Identify which cell holds the provided text, then report its (x, y) central coordinate. 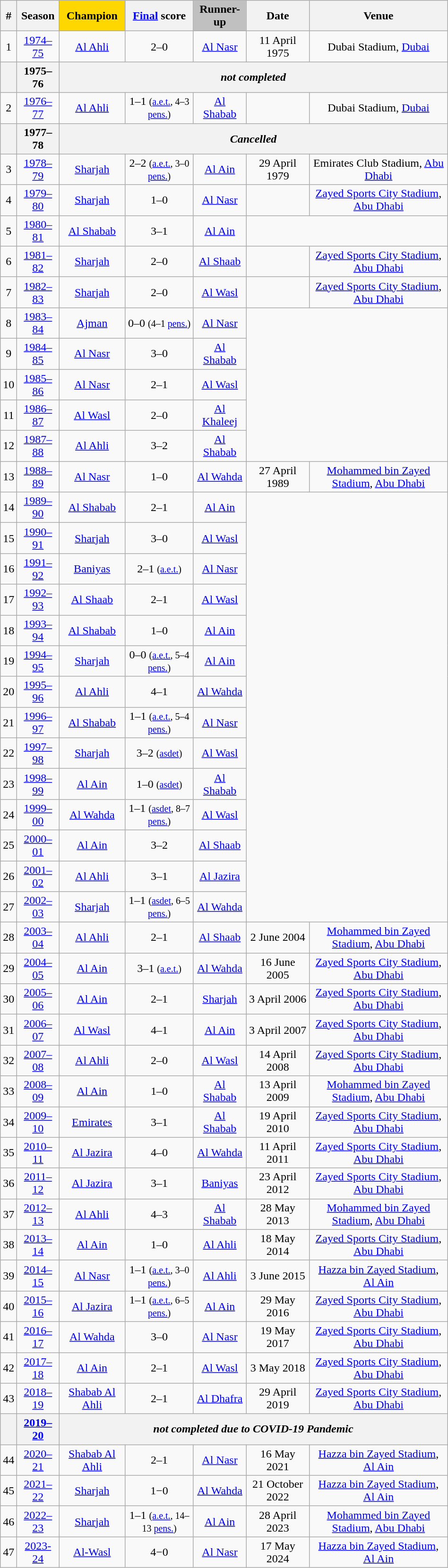
29 (9, 968)
13 April 2009 (278, 1091)
2 (9, 108)
17 May 2024 (278, 1552)
3 (9, 169)
8 (9, 323)
39 (9, 1275)
1 (9, 46)
6 (9, 262)
not completed (253, 77)
26 (9, 876)
4 (9, 200)
2023-24 (38, 1552)
29 April 2019 (278, 1399)
1992–93 (38, 600)
23 April 2012 (278, 1184)
4–0 (160, 1152)
13 (9, 477)
37 (9, 1214)
32 (9, 1061)
1−0 (160, 1491)
19 (9, 661)
29 April 1979 (278, 169)
1976–77 (38, 108)
31 (9, 1030)
40 (9, 1306)
19 April 2010 (278, 1122)
Emirates (92, 1122)
16 (9, 569)
28 April 2023 (278, 1522)
2021–22 (38, 1491)
3–1 (a.e.t.) (160, 968)
1974–75 (38, 46)
43 (9, 1399)
36 (9, 1184)
19 May 2017 (278, 1337)
41 (9, 1337)
Cancelled (253, 139)
14 April 2008 (278, 1061)
1999–00 (38, 814)
2014–15 (38, 1275)
Al Dhafra (219, 1399)
38 (9, 1245)
1–1 (asdet, 8–7 pens.) (160, 814)
2005–06 (38, 999)
21 (9, 723)
2020–21 (38, 1460)
1977–78 (38, 139)
16 May 2021 (278, 1460)
Ajman (92, 323)
11 April 2011 (278, 1152)
1987–88 (38, 446)
1984–85 (38, 353)
0–0 (4–1 pens.) (160, 323)
29 May 2016 (278, 1306)
Venue (379, 16)
1991–92 (38, 569)
21 October 2022 (278, 1491)
1975–76 (38, 77)
17 (9, 600)
2008–09 (38, 1091)
33 (9, 1091)
1995–96 (38, 691)
1989–90 (38, 507)
Runner-up (219, 16)
2022–23 (38, 1522)
1–1 (asdet, 6–5 pens.) (160, 907)
2007–08 (38, 1061)
1994–95 (38, 661)
1993–94 (38, 630)
27 (9, 907)
1988–89 (38, 477)
# (9, 16)
4–3 (160, 1214)
Emirates Club Stadium, Abu Dhabi (379, 169)
2017–18 (38, 1368)
2001–02 (38, 876)
28 May 2013 (278, 1214)
1982–83 (38, 292)
45 (9, 1491)
1998–99 (38, 784)
18 May 2014 (278, 1245)
2018–19 (38, 1399)
35 (9, 1152)
Final score (160, 16)
not completed due to COVID-19 Pandemic (253, 1429)
3 June 2015 (278, 1275)
44 (9, 1460)
2012–13 (38, 1214)
2006–07 (38, 1030)
1985–86 (38, 384)
24 (9, 814)
2016–17 (38, 1337)
2004–05 (38, 968)
5 (9, 230)
1–1 (a.e.t., 4–3 pens.) (160, 108)
42 (9, 1368)
4−0 (160, 1552)
Al-Wasl (92, 1552)
3–2 (asdet) (160, 753)
46 (9, 1522)
Season (38, 16)
10 (9, 384)
14 (9, 507)
27 April 1989 (278, 477)
3 May 2018 (278, 1368)
3 April 2007 (278, 1030)
2019–20 (38, 1429)
16 June 2005 (278, 968)
1996–97 (38, 723)
11 April 1975 (278, 46)
1978–79 (38, 169)
34 (9, 1122)
1997–98 (38, 753)
0–0 (a.e.t., 5–4 pens.) (160, 661)
1–1 (a.e.t., 14–13 pens.) (160, 1522)
1–1 (a.e.t., 6–5 pens.) (160, 1306)
2002–03 (38, 907)
20 (9, 691)
1980–81 (38, 230)
2010–11 (38, 1152)
28 (9, 938)
2015–16 (38, 1306)
1983–84 (38, 323)
2013–14 (38, 1245)
2000–01 (38, 845)
1–1 (a.e.t., 3–0 pens.) (160, 1275)
Champion (92, 16)
3 April 2006 (278, 999)
9 (9, 353)
18 (9, 630)
11 (9, 416)
Date (278, 16)
7 (9, 292)
2011–12 (38, 1184)
1990–91 (38, 538)
Al Khaleej (219, 416)
30 (9, 999)
1981–82 (38, 262)
2–2 (a.e.t., 3–0 pens.) (160, 169)
1–0 (asdet) (160, 784)
2009–10 (38, 1122)
15 (9, 538)
2–1 (a.e.t.) (160, 569)
2 June 2004 (278, 938)
47 (9, 1552)
25 (9, 845)
23 (9, 784)
1979–80 (38, 200)
12 (9, 446)
2003–04 (38, 938)
1–1 (a.e.t., 5–4 pens.) (160, 723)
22 (9, 753)
1986–87 (38, 416)
